Locate the cell with the specified text and output its (X, Y) center coordinate. 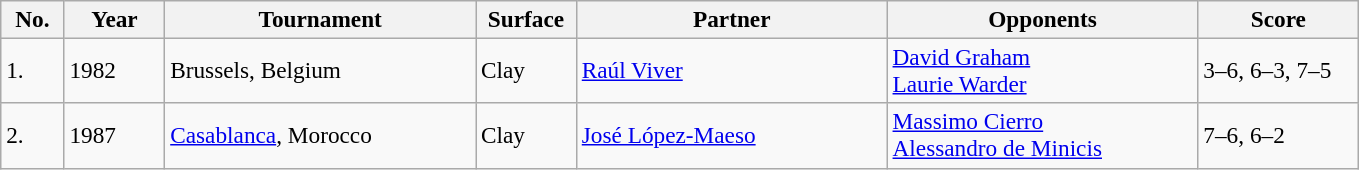
Score (1278, 19)
1. (32, 70)
Brussels, Belgium (320, 70)
2. (32, 136)
Tournament (320, 19)
Surface (526, 19)
Partner (732, 19)
1987 (114, 136)
Raúl Viver (732, 70)
3–6, 6–3, 7–5 (1278, 70)
Opponents (1042, 19)
David Graham Laurie Warder (1042, 70)
Year (114, 19)
7–6, 6–2 (1278, 136)
Massimo Cierro Alessandro de Minicis (1042, 136)
1982 (114, 70)
José López-Maeso (732, 136)
No. (32, 19)
Casablanca, Morocco (320, 136)
